Pinpoint the cell where the given text exists, returning its (x, y) midpoint coordinate. 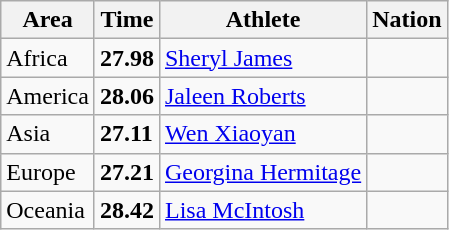
Wen Xiaoyan (262, 134)
27.98 (126, 58)
Athlete (262, 20)
Europe (48, 172)
28.42 (126, 210)
Georgina Hermitage (262, 172)
Oceania (48, 210)
America (48, 96)
Nation (407, 20)
Lisa McIntosh (262, 210)
Jaleen Roberts (262, 96)
28.06 (126, 96)
Sheryl James (262, 58)
27.11 (126, 134)
27.21 (126, 172)
Africa (48, 58)
Asia (48, 134)
Time (126, 20)
Area (48, 20)
